From the cell containing the given text, extract its center point as [x, y] coordinate. 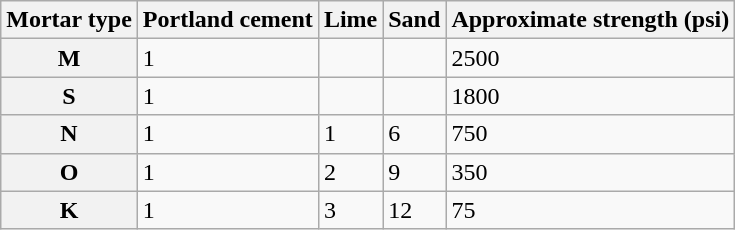
M [70, 58]
Lime [350, 20]
75 [590, 210]
K [70, 210]
9 [414, 172]
12 [414, 210]
O [70, 172]
350 [590, 172]
2 [350, 172]
6 [414, 134]
750 [590, 134]
3 [350, 210]
Approximate strength (psi) [590, 20]
N [70, 134]
1800 [590, 96]
Portland cement [228, 20]
Mortar type [70, 20]
S [70, 96]
Sand [414, 20]
2500 [590, 58]
